Capture the cell that displays the provided text and extract its [X, Y] central coordinate. 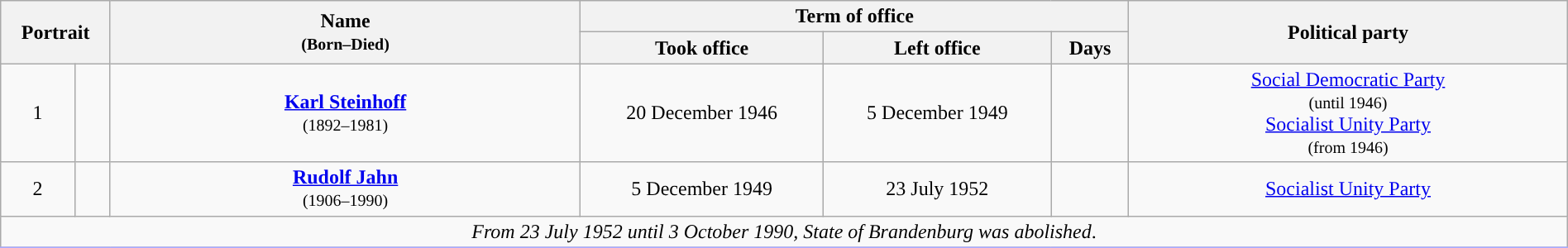
Portrait [56, 32]
Rudolf Jahn(1906–1990) [345, 188]
Term of office [855, 17]
20 December 1946 [702, 112]
Social Democratic Party(until 1946)Socialist Unity Party(from 1946) [1348, 112]
1 [38, 112]
From 23 July 1952 until 3 October 1990, State of Brandenburg was abolished. [784, 231]
Political party [1348, 32]
Karl Steinhoff(1892–1981) [345, 112]
2 [38, 188]
Took office [702, 48]
Left office [938, 48]
Name(Born–Died) [345, 32]
Socialist Unity Party [1348, 188]
Days [1090, 48]
23 July 1952 [938, 188]
